For the text-containing cell, return its midpoint in (x, y) coordinate format. 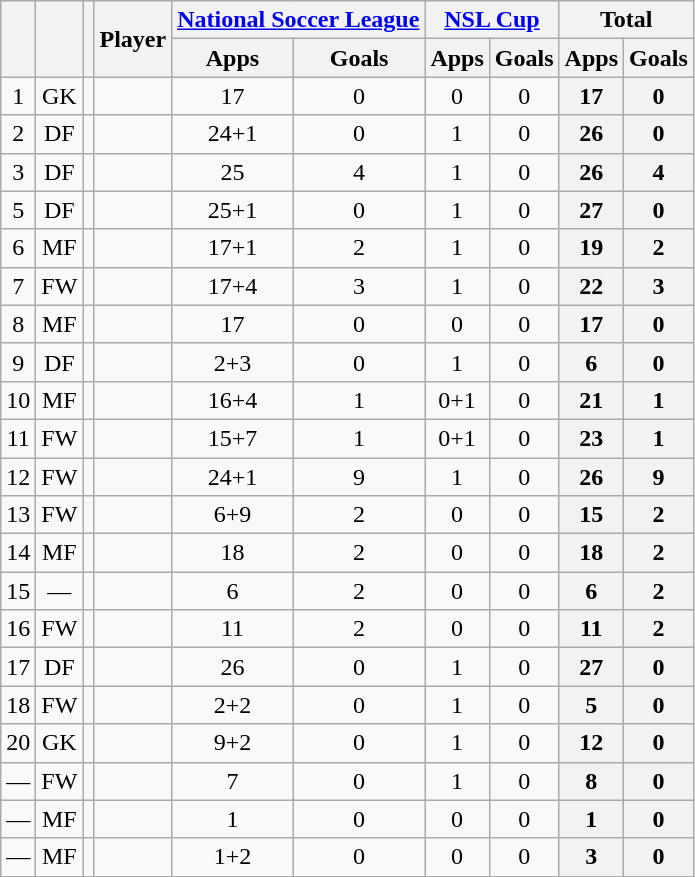
NSL Cup (492, 20)
23 (591, 438)
Total (626, 20)
15+7 (233, 438)
6+9 (233, 515)
9+2 (233, 743)
Player (133, 39)
21 (591, 400)
1+2 (233, 857)
25+1 (233, 210)
19 (591, 248)
25 (233, 172)
2+2 (233, 705)
13 (18, 515)
National Soccer League (298, 20)
10 (18, 400)
16+4 (233, 400)
17+4 (233, 286)
17+1 (233, 248)
2+3 (233, 362)
16 (18, 629)
22 (591, 286)
20 (18, 743)
14 (18, 553)
